Identify which cell holds the provided text, then report its [X, Y] central coordinate. 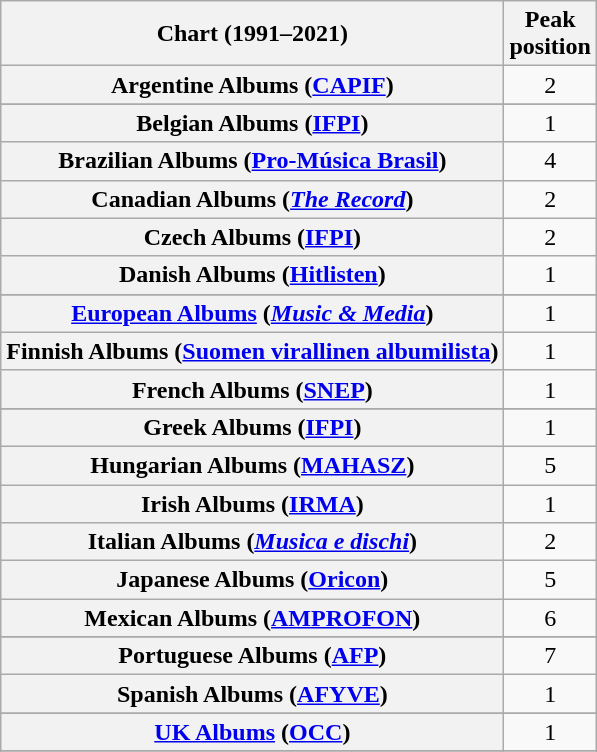
Chart (1991–2021) [252, 34]
UK Albums (OCC) [252, 732]
European Albums (Music & Media) [252, 313]
Belgian Albums (IFPI) [252, 123]
Czech Albums (IFPI) [252, 237]
Brazilian Albums (Pro-Música Brasil) [252, 161]
7 [550, 656]
Mexican Albums (AMPROFON) [252, 618]
Portuguese Albums (AFP) [252, 656]
Finnish Albums (Suomen virallinen albumilista) [252, 351]
Spanish Albums (AFYVE) [252, 694]
6 [550, 618]
Canadian Albums (The Record) [252, 199]
Danish Albums (Hitlisten) [252, 275]
Peakposition [550, 34]
Japanese Albums (Oricon) [252, 580]
Irish Albums (IRMA) [252, 503]
Hungarian Albums (MAHASZ) [252, 465]
4 [550, 161]
Italian Albums (Musica e dischi) [252, 542]
French Albums (SNEP) [252, 389]
Argentine Albums (CAPIF) [252, 85]
Greek Albums (IFPI) [252, 427]
